Provide the (X, Y) coordinate of the cell's center where the given text is located.  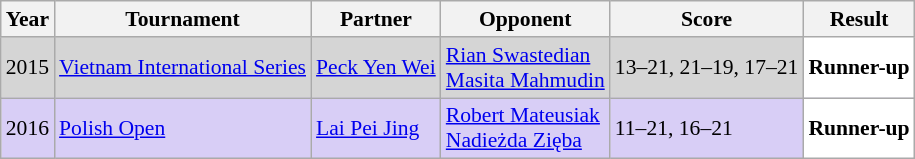
Robert Mateusiak Nadieżda Zięba (526, 128)
Result (858, 19)
Lai Pei Jing (376, 128)
Peck Yen Wei (376, 68)
Tournament (182, 19)
2016 (28, 128)
Score (707, 19)
Year (28, 19)
Vietnam International Series (182, 68)
Rian Swastedian Masita Mahmudin (526, 68)
Polish Open (182, 128)
Opponent (526, 19)
13–21, 21–19, 17–21 (707, 68)
11–21, 16–21 (707, 128)
Partner (376, 19)
2015 (28, 68)
